Scan for the cell matching the given text and deliver its (X, Y) coordinate at center. 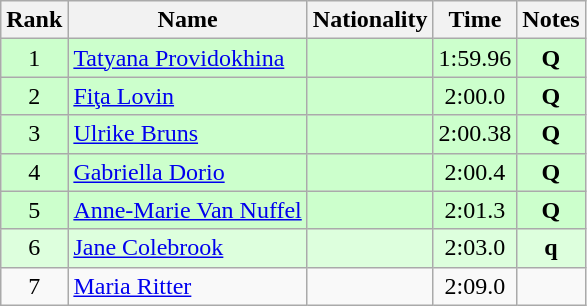
2:03.0 (475, 248)
Time (475, 20)
4 (34, 172)
Rank (34, 20)
Anne-Marie Van Nuffel (188, 210)
Jane Colebrook (188, 248)
7 (34, 286)
1:59.96 (475, 58)
2:00.38 (475, 134)
q (551, 248)
Fiţa Lovin (188, 96)
5 (34, 210)
Name (188, 20)
Notes (551, 20)
2 (34, 96)
2:00.4 (475, 172)
Tatyana Providokhina (188, 58)
Nationality (370, 20)
1 (34, 58)
3 (34, 134)
2:09.0 (475, 286)
Maria Ritter (188, 286)
2:00.0 (475, 96)
Gabriella Dorio (188, 172)
Ulrike Bruns (188, 134)
6 (34, 248)
2:01.3 (475, 210)
